Capture the cell that displays the provided text and extract its (x, y) central coordinate. 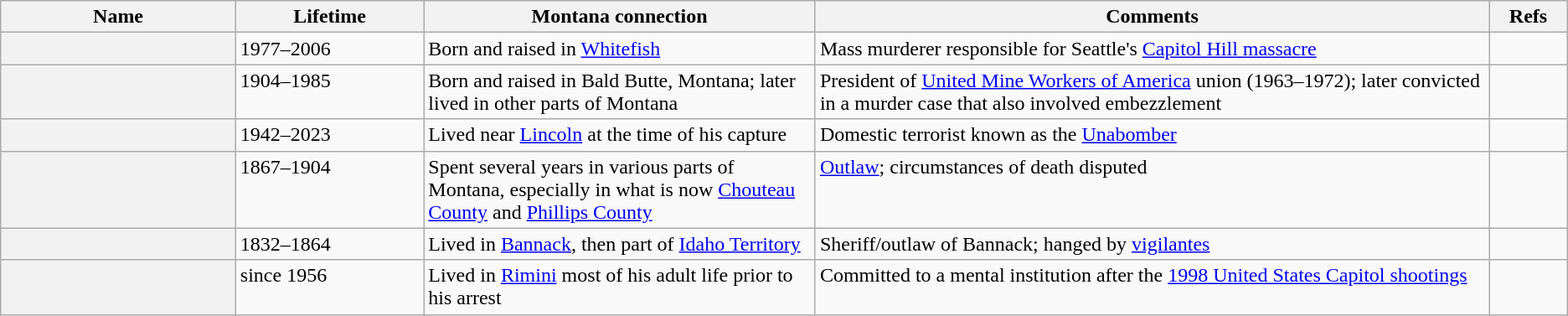
Mass murderer responsible for Seattle's Capitol Hill massacre (1152, 49)
Name (119, 17)
Domestic terrorist known as the Unabomber (1152, 135)
Montana connection (620, 17)
1867–1904 (329, 189)
1977–2006 (329, 49)
since 1956 (329, 287)
Outlaw; circumstances of death disputed (1152, 189)
Born and raised in Whitefish (620, 49)
Lifetime (329, 17)
Lived near Lincoln at the time of his capture (620, 135)
Lived in Rimini most of his adult life prior to his arrest (620, 287)
Comments (1152, 17)
Spent several years in various parts of Montana, especially in what is now Chouteau County and Phillips County (620, 189)
Committed to a mental institution after the 1998 United States Capitol shootings (1152, 287)
Born and raised in Bald Butte, Montana; later lived in other parts of Montana (620, 92)
1942–2023 (329, 135)
Lived in Bannack, then part of Idaho Territory (620, 244)
1904–1985 (329, 92)
1832–1864 (329, 244)
Sheriff/outlaw of Bannack; hanged by vigilantes (1152, 244)
President of United Mine Workers of America union (1963–1972); later convicted in a murder case that also involved embezzlement (1152, 92)
Refs (1529, 17)
